Provide the [x, y] coordinate of the cell's center where the given text is located.  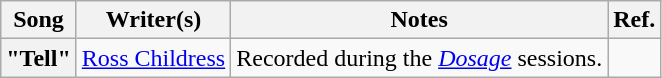
Notes [420, 20]
Writer(s) [153, 20]
Ref. [634, 20]
Song [39, 20]
"Tell" [39, 58]
Recorded during the Dosage sessions. [420, 58]
Ross Childress [153, 58]
